For the text-containing cell, return its midpoint in (X, Y) coordinate format. 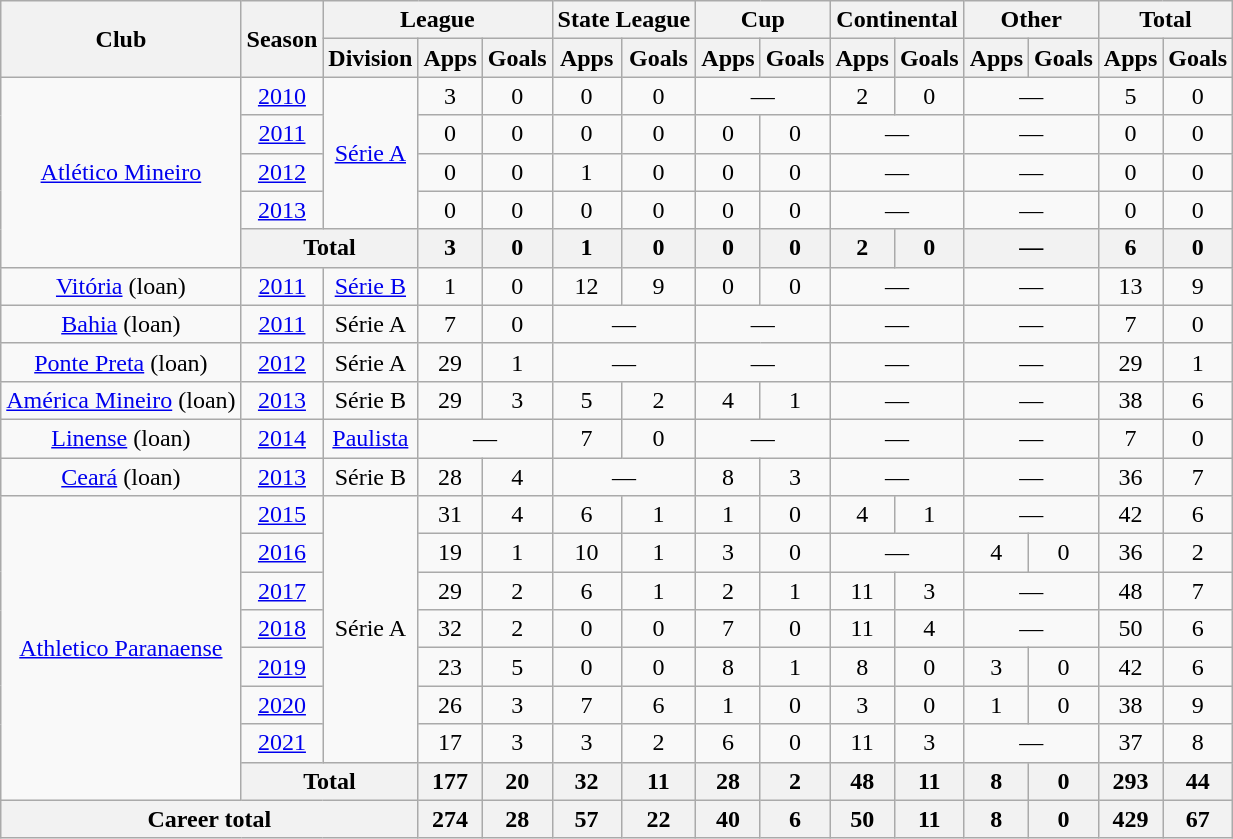
Continental (897, 20)
19 (450, 553)
293 (1130, 781)
44 (1198, 781)
Club (121, 39)
2019 (282, 667)
40 (728, 819)
37 (1130, 743)
2014 (282, 438)
2016 (282, 553)
31 (450, 515)
Ceará (loan) (121, 477)
Paulista (370, 438)
2020 (282, 705)
América Mineiro (loan) (121, 400)
23 (450, 667)
10 (586, 553)
2018 (282, 629)
Season (282, 39)
429 (1130, 819)
Athletico Paranaense (121, 648)
Division (370, 58)
2010 (282, 96)
12 (586, 286)
274 (450, 819)
Atlético Mineiro (121, 172)
57 (586, 819)
22 (658, 819)
Other (1031, 20)
13 (1130, 286)
Bahia (loan) (121, 324)
2017 (282, 591)
2021 (282, 743)
20 (517, 781)
Career total (210, 819)
State League (624, 20)
Ponte Preta (loan) (121, 362)
League (438, 20)
Cup (763, 20)
177 (450, 781)
67 (1198, 819)
26 (450, 705)
17 (450, 743)
2015 (282, 515)
Vitória (loan) (121, 286)
Linense (loan) (121, 438)
